Find where the given text appears and provide that cell's center as (X, Y) coordinate. 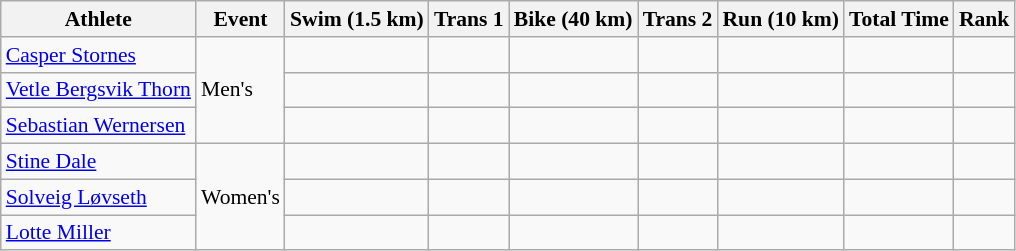
Men's (240, 90)
Trans 2 (678, 19)
Event (240, 19)
Lotte Miller (98, 233)
Athlete (98, 19)
Trans 1 (469, 19)
Stine Dale (98, 162)
Bike (40 km) (574, 19)
Sebastian Wernersen (98, 126)
Total Time (899, 19)
Solveig Løvseth (98, 197)
Casper Stornes (98, 55)
Vetle Bergsvik Thorn (98, 90)
Rank (984, 19)
Swim (1.5 km) (357, 19)
Run (10 km) (780, 19)
Women's (240, 198)
